Determine the (X, Y) coordinate at the center of the cell enclosing the given text.  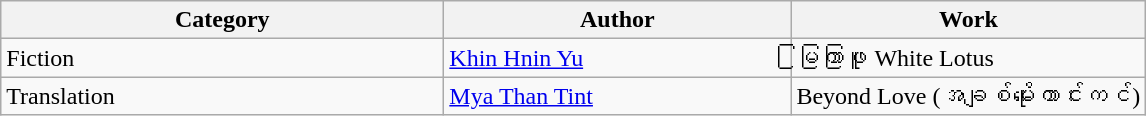
မြကြာဖြူ White Lotus (968, 58)
Khin Hnin Yu (618, 58)
Beyond Love (အချစ်မိုးကောင်းကင်) (968, 96)
Author (618, 20)
Translation (222, 96)
Fiction (222, 58)
Work (968, 20)
Category (222, 20)
Mya Than Tint (618, 96)
